Identify which cell holds the provided text, then report its (X, Y) central coordinate. 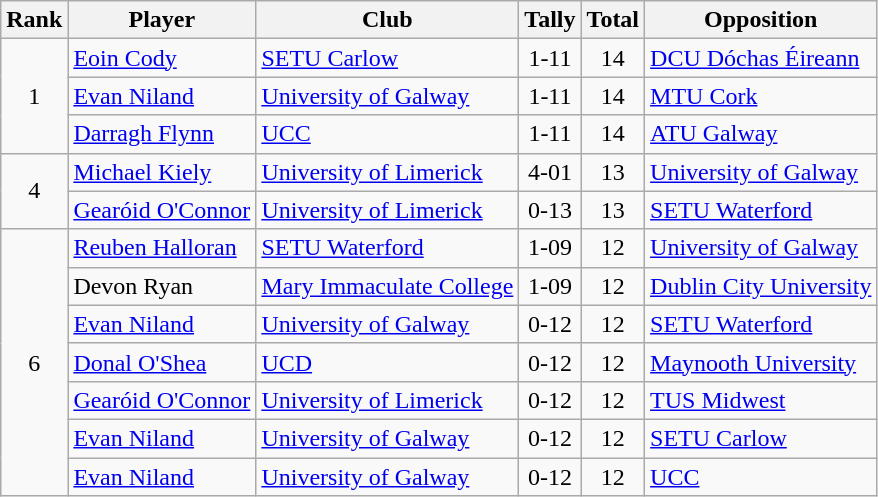
Maynooth University (761, 362)
Eoin Cody (162, 58)
Player (162, 20)
Devon Ryan (162, 286)
MTU Cork (761, 96)
4 (34, 191)
Tally (550, 20)
Club (388, 20)
Opposition (761, 20)
1 (34, 96)
Dublin City University (761, 286)
Darragh Flynn (162, 134)
Reuben Halloran (162, 248)
4-01 (550, 172)
Michael Kiely (162, 172)
UCD (388, 362)
Rank (34, 20)
Donal O'Shea (162, 362)
ATU Galway (761, 134)
Total (613, 20)
Mary Immaculate College (388, 286)
TUS Midwest (761, 400)
0-13 (550, 210)
DCU Dóchas Éireann (761, 58)
6 (34, 362)
